Return the (X, Y) coordinate for the center point of the cell that contains the specified text.  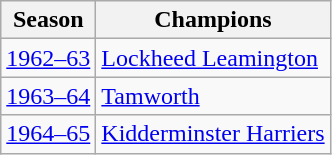
Season (48, 20)
Tamworth (213, 96)
1964–65 (48, 134)
1962–63 (48, 58)
Lockheed Leamington (213, 58)
Kidderminster Harriers (213, 134)
Champions (213, 20)
1963–64 (48, 96)
